Extract the (x, y) coordinate from the center of the cell holding the provided text.  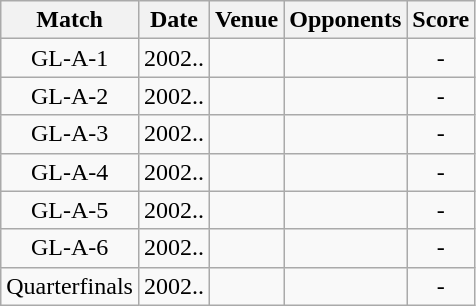
Quarterfinals (70, 286)
Date (174, 20)
GL-A-4 (70, 172)
GL-A-5 (70, 210)
Match (70, 20)
Opponents (346, 20)
Venue (246, 20)
GL-A-3 (70, 134)
GL-A-2 (70, 96)
GL-A-6 (70, 248)
Score (441, 20)
GL-A-1 (70, 58)
